Determine the [X, Y] coordinate at the center of the cell enclosing the given text.  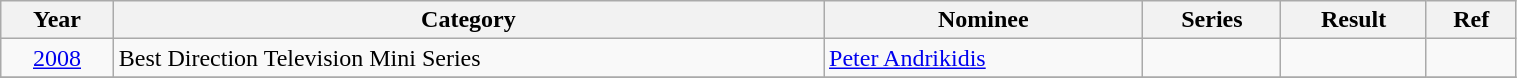
Peter Andrikidis [984, 58]
Category [468, 20]
Result [1354, 20]
Ref [1471, 20]
Nominee [984, 20]
Best Direction Television Mini Series [468, 58]
Series [1212, 20]
2008 [57, 58]
Year [57, 20]
